For the text-containing cell, return its midpoint in [x, y] coordinate format. 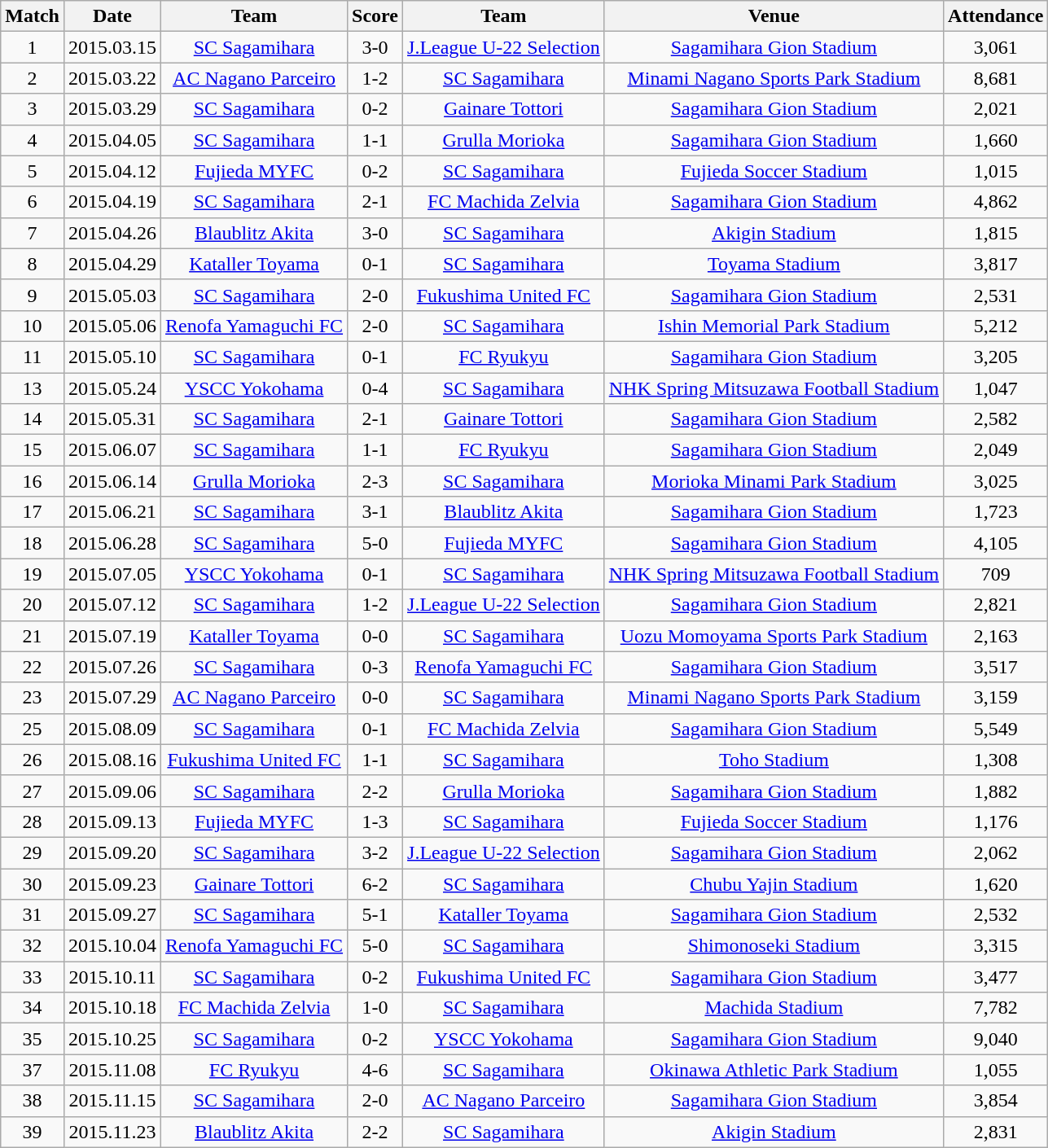
2,532 [996, 915]
3,205 [996, 357]
Venue [774, 16]
1,176 [996, 822]
Match [33, 16]
0-4 [375, 388]
9 [33, 295]
Morioka Minami Park Stadium [774, 481]
15 [33, 450]
3,315 [996, 946]
2,062 [996, 852]
2015.09.27 [112, 915]
2015.10.18 [112, 1008]
39 [33, 1132]
2015.09.13 [112, 822]
2015.05.24 [112, 388]
16 [33, 481]
11 [33, 357]
2015.10.11 [112, 977]
2015.11.15 [112, 1101]
25 [33, 729]
37 [33, 1070]
1,723 [996, 512]
2-3 [375, 481]
2015.05.10 [112, 357]
2015.03.22 [112, 78]
20 [33, 605]
10 [33, 326]
3,061 [996, 47]
5,212 [996, 326]
2015.09.06 [112, 791]
2,021 [996, 109]
2015.04.05 [112, 140]
2,831 [996, 1132]
35 [33, 1039]
26 [33, 760]
1,308 [996, 760]
3 [33, 109]
14 [33, 419]
4-6 [375, 1070]
18 [33, 543]
Toho Stadium [774, 760]
Uozu Momoyama Sports Park Stadium [774, 636]
2015.07.05 [112, 574]
5,549 [996, 729]
33 [33, 977]
2015.06.07 [112, 450]
2015.04.26 [112, 233]
Shimonoseki Stadium [774, 946]
2,049 [996, 450]
32 [33, 946]
31 [33, 915]
2 [33, 78]
4 [33, 140]
2,531 [996, 295]
3,025 [996, 481]
2015.06.14 [112, 481]
1 [33, 47]
3,159 [996, 698]
2015.09.23 [112, 883]
Machida Stadium [774, 1008]
2015.04.19 [112, 202]
4,862 [996, 202]
1-3 [375, 822]
27 [33, 791]
2015.07.29 [112, 698]
9,040 [996, 1039]
2015.11.23 [112, 1132]
1,815 [996, 233]
Attendance [996, 16]
2015.08.16 [112, 760]
22 [33, 667]
2015.05.03 [112, 295]
8,681 [996, 78]
30 [33, 883]
2015.10.25 [112, 1039]
21 [33, 636]
1,882 [996, 791]
2,163 [996, 636]
2015.04.29 [112, 264]
38 [33, 1101]
Ishin Memorial Park Stadium [774, 326]
5 [33, 171]
13 [33, 388]
28 [33, 822]
2015.09.20 [112, 852]
2015.07.19 [112, 636]
29 [33, 852]
17 [33, 512]
6 [33, 202]
4,105 [996, 543]
3-1 [375, 512]
2015.05.31 [112, 419]
Score [375, 16]
5-1 [375, 915]
2,821 [996, 605]
Chubu Yajin Stadium [774, 883]
1,047 [996, 388]
6-2 [375, 883]
34 [33, 1008]
2015.04.12 [112, 171]
2015.05.06 [112, 326]
2015.06.28 [112, 543]
Date [112, 16]
709 [996, 574]
1,015 [996, 171]
8 [33, 264]
2015.06.21 [112, 512]
2015.11.08 [112, 1070]
2015.03.15 [112, 47]
1,620 [996, 883]
3,477 [996, 977]
3,517 [996, 667]
2,582 [996, 419]
1,660 [996, 140]
2015.07.12 [112, 605]
2015.07.26 [112, 667]
2015.03.29 [112, 109]
23 [33, 698]
1,055 [996, 1070]
2015.10.04 [112, 946]
3-2 [375, 852]
7 [33, 233]
2015.08.09 [112, 729]
0-3 [375, 667]
19 [33, 574]
7,782 [996, 1008]
Okinawa Athletic Park Stadium [774, 1070]
3,817 [996, 264]
3,854 [996, 1101]
Toyama Stadium [774, 264]
1-0 [375, 1008]
